Return the [x, y] coordinate for the center point of the cell that contains the specified text.  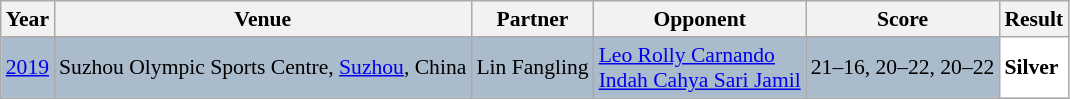
Result [1034, 19]
Suzhou Olympic Sports Centre, Suzhou, China [262, 68]
Silver [1034, 68]
Lin Fangling [532, 68]
Score [903, 19]
Year [28, 19]
Venue [262, 19]
Leo Rolly Carnando Indah Cahya Sari Jamil [700, 68]
Partner [532, 19]
21–16, 20–22, 20–22 [903, 68]
2019 [28, 68]
Opponent [700, 19]
